Locate the cell with the specified text and output its [X, Y] center coordinate. 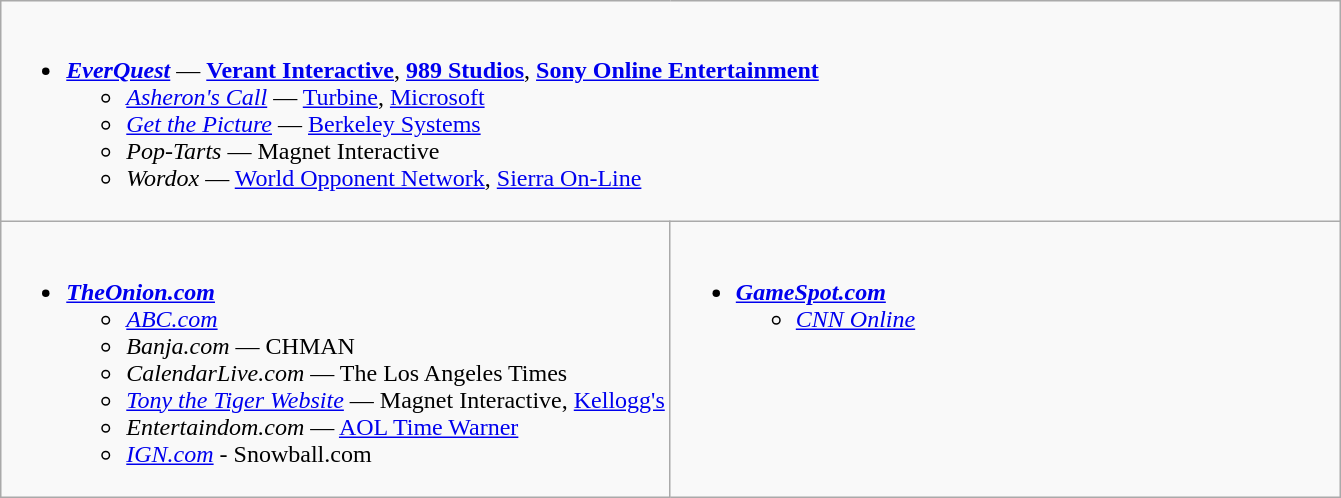
GameSpot.comCNN Online [1005, 360]
